Identify which cell holds the provided text, then report its [x, y] central coordinate. 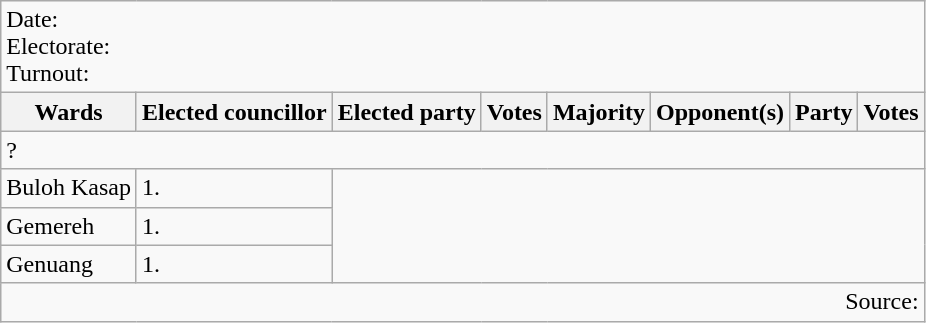
Source: [462, 302]
Buloh Kasap [69, 188]
Majority [598, 112]
Gemereh [69, 226]
Wards [69, 112]
Elected party [406, 112]
Opponent(s) [720, 112]
Genuang [69, 264]
Party [824, 112]
? [462, 150]
Date: Electorate: Turnout: [462, 47]
Elected councillor [234, 112]
